Search for the cell housing the specified text and yield its [X, Y] center coordinate. 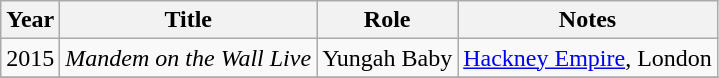
Hackney Empire, London [588, 58]
Notes [588, 20]
2015 [30, 58]
Title [188, 20]
Mandem on the Wall Live [188, 58]
Yungah Baby [388, 58]
Role [388, 20]
Year [30, 20]
